Identify which cell holds the provided text, then report its [X, Y] central coordinate. 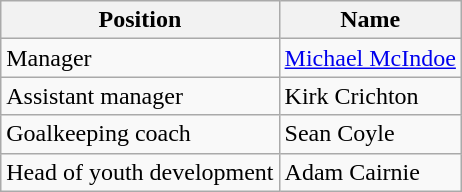
Position [140, 20]
Adam Cairnie [370, 172]
Kirk Crichton [370, 96]
Michael McIndoe [370, 58]
Head of youth development [140, 172]
Sean Coyle [370, 134]
Name [370, 20]
Goalkeeping coach [140, 134]
Manager [140, 58]
Assistant manager [140, 96]
